Determine the [x, y] coordinate at the center of the cell enclosing the given text.  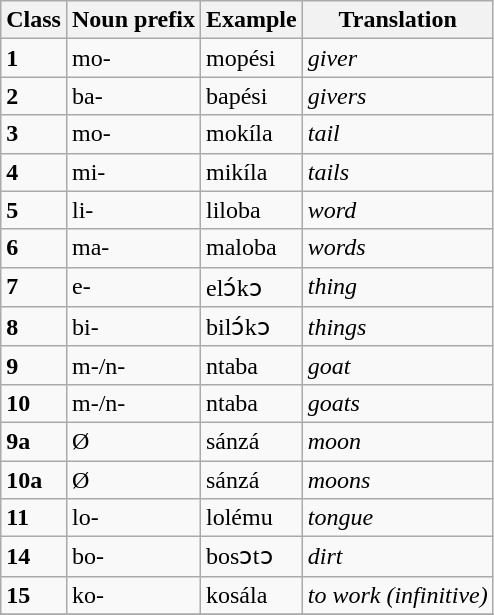
7 [34, 287]
mikíla [251, 172]
9 [34, 365]
6 [34, 248]
mi- [133, 172]
lo- [133, 518]
words [398, 248]
14 [34, 557]
moons [398, 479]
2 [34, 96]
e- [133, 287]
mopési [251, 58]
4 [34, 172]
mokíla [251, 134]
elɔ́kɔ [251, 287]
giver [398, 58]
tongue [398, 518]
liloba [251, 210]
8 [34, 327]
bosɔtɔ [251, 557]
moon [398, 441]
kosála [251, 595]
givers [398, 96]
3 [34, 134]
li- [133, 210]
dirt [398, 557]
ko- [133, 595]
things [398, 327]
10a [34, 479]
9a [34, 441]
bilɔ́kɔ [251, 327]
lolému [251, 518]
thing [398, 287]
Example [251, 20]
bo- [133, 557]
goats [398, 403]
ba- [133, 96]
bi- [133, 327]
tail [398, 134]
to work (infinitive) [398, 595]
word [398, 210]
Class [34, 20]
maloba [251, 248]
Translation [398, 20]
5 [34, 210]
1 [34, 58]
ma- [133, 248]
goat [398, 365]
bapési [251, 96]
tails [398, 172]
10 [34, 403]
11 [34, 518]
Noun prefix [133, 20]
15 [34, 595]
